Capture the cell that displays the provided text and extract its (x, y) central coordinate. 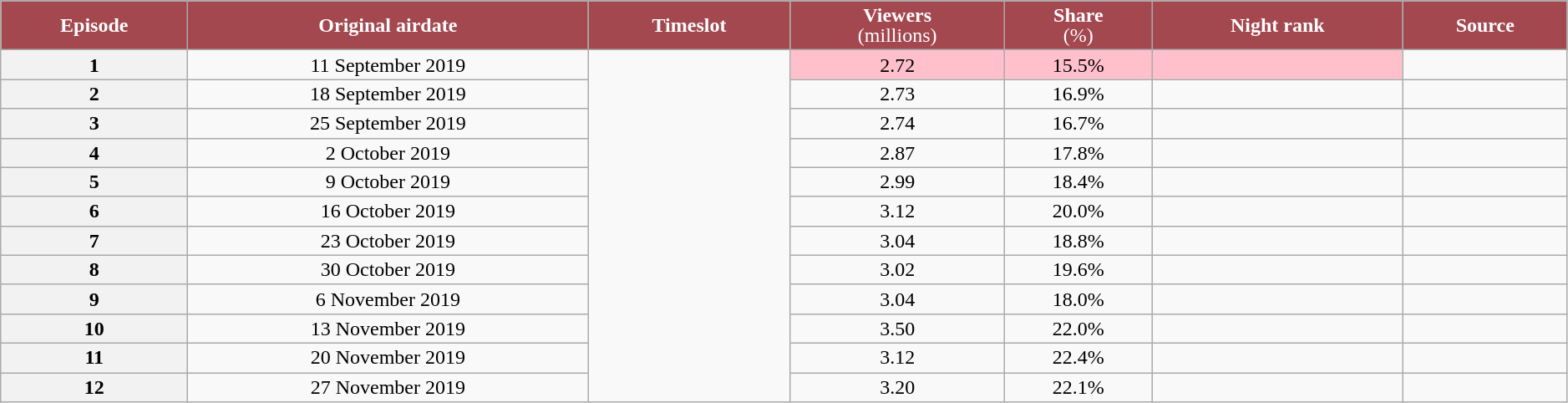
18.0% (1078, 299)
3.20 (897, 388)
Episode (94, 25)
23 October 2019 (388, 241)
18.4% (1078, 182)
16.9% (1078, 94)
13 November 2019 (388, 328)
2.99 (897, 182)
22.0% (1078, 328)
2.72 (897, 65)
12 (94, 388)
11 (94, 358)
30 October 2019 (388, 269)
Viewers(millions) (897, 25)
Timeslot (689, 25)
2.87 (897, 152)
5 (94, 182)
22.4% (1078, 358)
20.0% (1078, 211)
3.02 (897, 269)
11 September 2019 (388, 65)
18 September 2019 (388, 94)
1 (94, 65)
10 (94, 328)
4 (94, 152)
2.74 (897, 124)
9 (94, 299)
2.73 (897, 94)
Night rank (1277, 25)
22.1% (1078, 388)
6 (94, 211)
19.6% (1078, 269)
17.8% (1078, 152)
7 (94, 241)
Source (1485, 25)
3 (94, 124)
6 November 2019 (388, 299)
27 November 2019 (388, 388)
3.50 (897, 328)
16.7% (1078, 124)
8 (94, 269)
2 October 2019 (388, 152)
25 September 2019 (388, 124)
20 November 2019 (388, 358)
9 October 2019 (388, 182)
Original airdate (388, 25)
Share(%) (1078, 25)
18.8% (1078, 241)
16 October 2019 (388, 211)
2 (94, 94)
15.5% (1078, 65)
